Capture the cell that displays the provided text and extract its [X, Y] central coordinate. 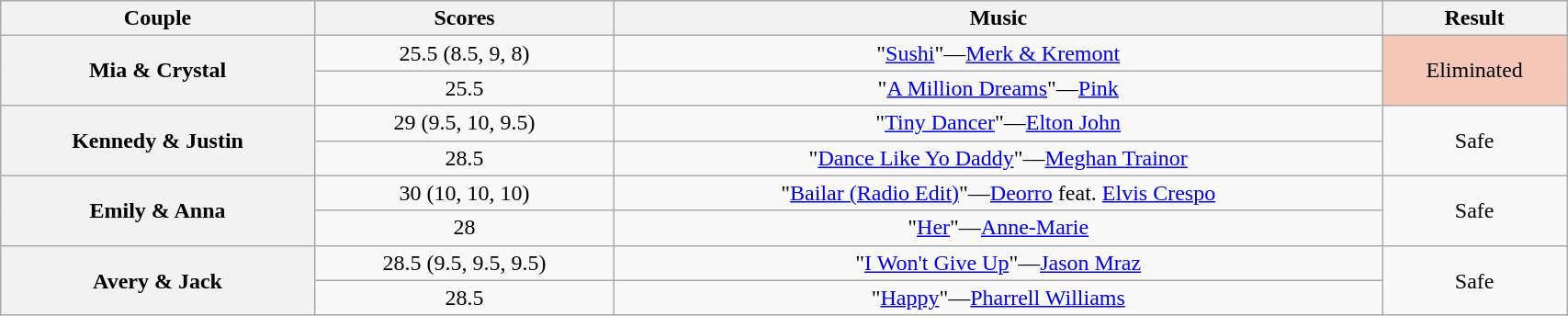
"Tiny Dancer"—Elton John [998, 123]
Emily & Anna [158, 210]
28 [465, 228]
Couple [158, 18]
"Sushi"—Merk & Kremont [998, 53]
"Happy"—Pharrell Williams [998, 298]
"I Won't Give Up"—Jason Mraz [998, 263]
25.5 (8.5, 9, 8) [465, 53]
"A Million Dreams"—Pink [998, 88]
29 (9.5, 10, 9.5) [465, 123]
"Bailar (Radio Edit)"—Deorro feat. Elvis Crespo [998, 193]
Music [998, 18]
Avery & Jack [158, 280]
"Dance Like Yo Daddy"—Meghan Trainor [998, 158]
Eliminated [1475, 71]
28.5 (9.5, 9.5, 9.5) [465, 263]
Kennedy & Justin [158, 141]
Result [1475, 18]
25.5 [465, 88]
Mia & Crystal [158, 71]
"Her"—Anne-Marie [998, 228]
Scores [465, 18]
30 (10, 10, 10) [465, 193]
